Detect which cell encompasses the target text, then output its [X, Y] center coordinate. 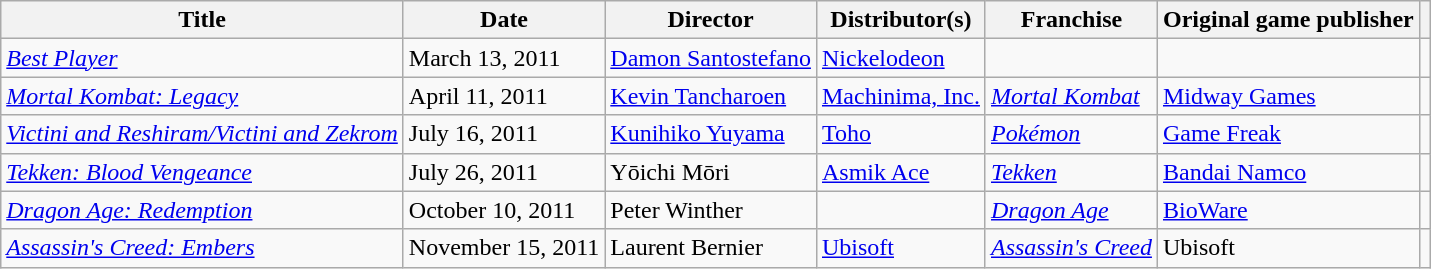
Toho [900, 134]
October 10, 2011 [504, 210]
Distributor(s) [900, 20]
Best Player [202, 58]
BioWare [1288, 210]
Dragon Age: Redemption [202, 210]
Tekken [1071, 172]
July 16, 2011 [504, 134]
Bandai Namco [1288, 172]
Assassin's Creed: Embers [202, 248]
April 11, 2011 [504, 96]
Nickelodeon [900, 58]
Pokémon [1071, 134]
Midway Games [1288, 96]
Asmik Ace [900, 172]
Damon Santostefano [711, 58]
Title [202, 20]
July 26, 2011 [504, 172]
Dragon Age [1071, 210]
Victini and Reshiram/Victini and Zekrom [202, 134]
Kunihiko Yuyama [711, 134]
Game Freak [1288, 134]
Assassin's Creed [1071, 248]
Mortal Kombat [1071, 96]
Machinima, Inc. [900, 96]
Tekken: Blood Vengeance [202, 172]
Director [711, 20]
Mortal Kombat: Legacy [202, 96]
Kevin Tancharoen [711, 96]
Date [504, 20]
Laurent Bernier [711, 248]
Peter Winther [711, 210]
Franchise [1071, 20]
November 15, 2011 [504, 248]
March 13, 2011 [504, 58]
Yōichi Mōri [711, 172]
Original game publisher [1288, 20]
